Determine the [X, Y] coordinate at the center of the cell enclosing the given text.  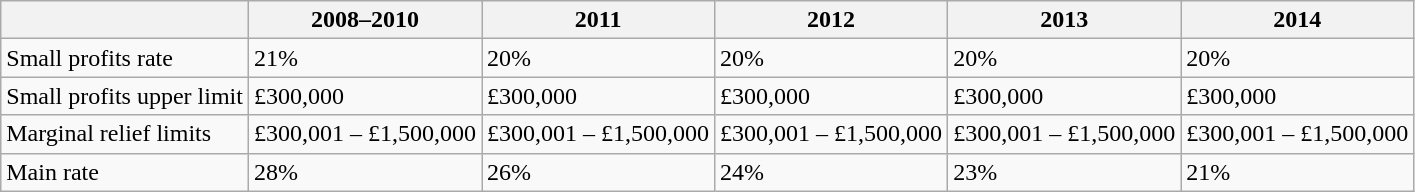
Small profits rate [125, 58]
Small profits upper limit [125, 96]
2013 [1064, 20]
Main rate [125, 172]
Marginal relief limits [125, 134]
26% [598, 172]
2012 [832, 20]
23% [1064, 172]
24% [832, 172]
28% [364, 172]
2014 [1298, 20]
2011 [598, 20]
2008–2010 [364, 20]
